Pinpoint the cell where the given text exists, returning its [X, Y] midpoint coordinate. 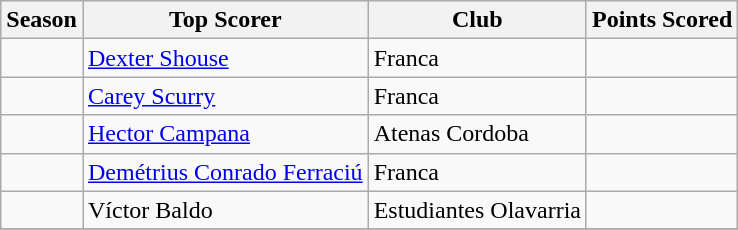
Club [477, 20]
Víctor Baldo [225, 210]
Points Scored [662, 20]
Carey Scurry [225, 96]
Dexter Shouse [225, 58]
Hector Campana [225, 134]
Estudiantes Olavarria [477, 210]
Season [42, 20]
Top Scorer [225, 20]
Demétrius Conrado Ferraciú [225, 172]
Atenas Cordoba [477, 134]
